Detect which cell encompasses the target text, then output its (x, y) center coordinate. 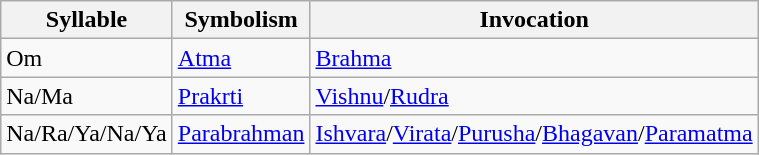
Prakrti (241, 96)
Na/Ma (87, 96)
Atma (241, 58)
Parabrahman (241, 134)
Ishvara/Virata/Purusha/Bhagavan/Paramatma (534, 134)
Na/Ra/Ya/Na/Ya (87, 134)
Syllable (87, 20)
Invocation (534, 20)
Om (87, 58)
Vishnu/Rudra (534, 96)
Brahma (534, 58)
Symbolism (241, 20)
